Output the [X, Y] coordinate of the center of the cell containing the given text.  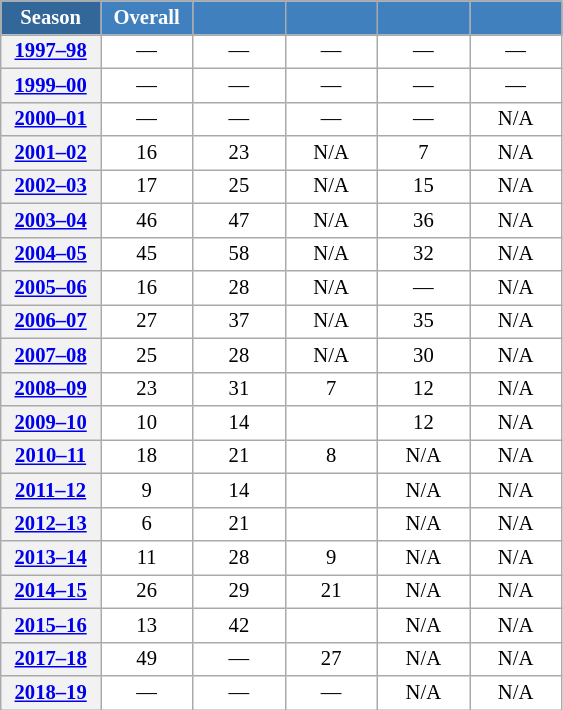
2005–06 [51, 287]
8 [331, 456]
Overall [146, 17]
2012–13 [51, 524]
49 [146, 659]
2006–07 [51, 321]
1997–98 [51, 51]
13 [146, 625]
32 [423, 254]
2008–09 [51, 389]
2017–18 [51, 659]
18 [146, 456]
31 [239, 389]
42 [239, 625]
17 [146, 186]
1999–00 [51, 85]
45 [146, 254]
2001–02 [51, 153]
58 [239, 254]
11 [146, 557]
35 [423, 321]
Season [51, 17]
2003–04 [51, 220]
36 [423, 220]
47 [239, 220]
37 [239, 321]
2015–16 [51, 625]
46 [146, 220]
2009–10 [51, 423]
2018–19 [51, 693]
26 [146, 591]
10 [146, 423]
2013–14 [51, 557]
2010–11 [51, 456]
2007–08 [51, 355]
2002–03 [51, 186]
6 [146, 524]
2011–12 [51, 490]
2014–15 [51, 591]
29 [239, 591]
30 [423, 355]
2004–05 [51, 254]
2000–01 [51, 119]
15 [423, 186]
